Return the (x, y) coordinate for the center point of the cell that contains the specified text.  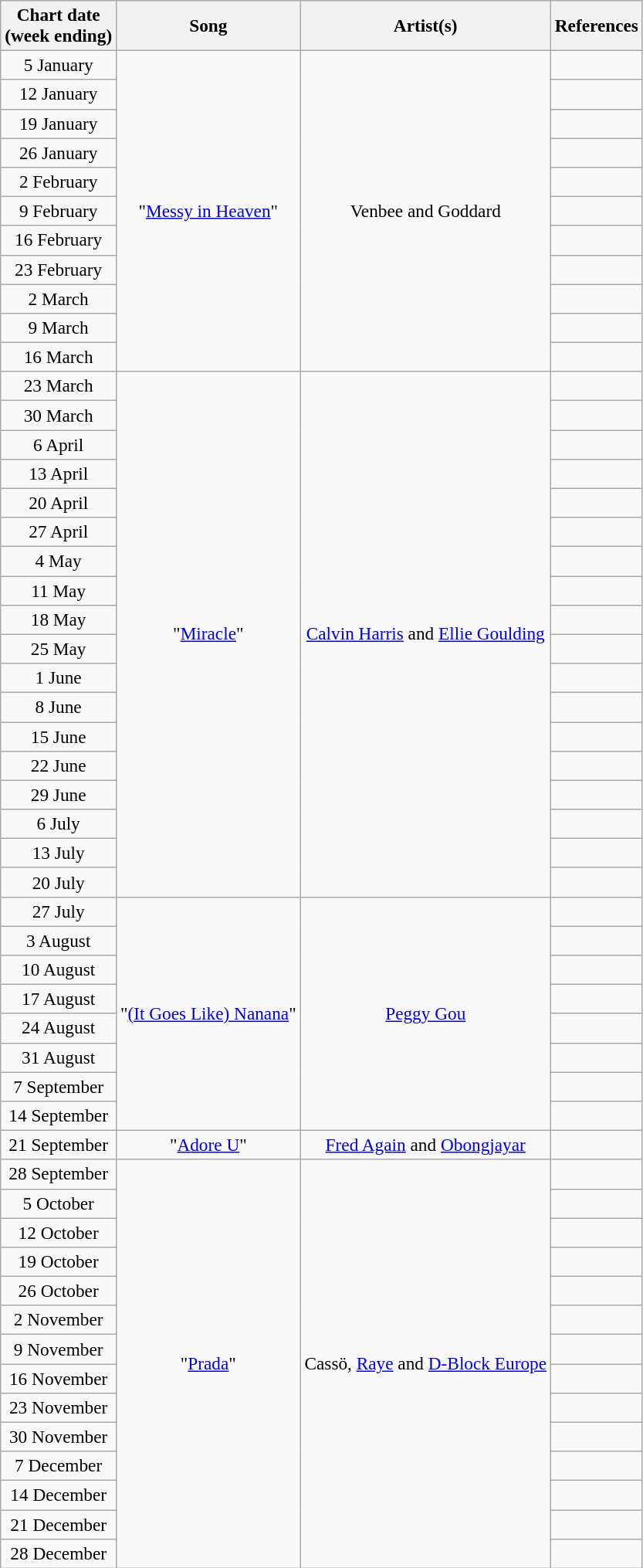
8 June (59, 707)
20 April (59, 503)
9 November (59, 1349)
"Miracle" (208, 634)
3 August (59, 940)
Chart date(week ending) (59, 25)
Venbee and Goddard (425, 211)
19 October (59, 1261)
16 February (59, 240)
13 July (59, 853)
12 October (59, 1232)
1 June (59, 677)
26 January (59, 152)
"Prada" (208, 1364)
"Adore U" (208, 1145)
29 June (59, 795)
7 September (59, 1086)
9 February (59, 211)
12 January (59, 94)
15 June (59, 736)
20 July (59, 882)
26 October (59, 1291)
5 January (59, 65)
Cassö, Raye and D-Block Europe (425, 1364)
6 April (59, 444)
30 November (59, 1437)
28 December (59, 1553)
23 March (59, 386)
23 November (59, 1407)
Song (208, 25)
11 May (59, 590)
14 September (59, 1115)
18 May (59, 619)
6 July (59, 823)
16 March (59, 357)
23 February (59, 270)
16 November (59, 1378)
27 July (59, 911)
25 May (59, 649)
References (596, 25)
4 May (59, 561)
28 September (59, 1174)
21 September (59, 1145)
2 March (59, 298)
Peggy Gou (425, 1013)
Fred Again and Obongjayar (425, 1145)
22 June (59, 765)
13 April (59, 473)
9 March (59, 328)
"(It Goes Like) Nanana" (208, 1013)
19 January (59, 124)
"Messy in Heaven" (208, 211)
Artist(s) (425, 25)
5 October (59, 1203)
30 March (59, 415)
21 December (59, 1524)
10 August (59, 969)
14 December (59, 1495)
2 February (59, 182)
31 August (59, 1057)
Calvin Harris and Ellie Goulding (425, 634)
2 November (59, 1320)
7 December (59, 1466)
17 August (59, 999)
24 August (59, 1028)
27 April (59, 532)
